From the cell containing the given text, extract its center point as (x, y) coordinate. 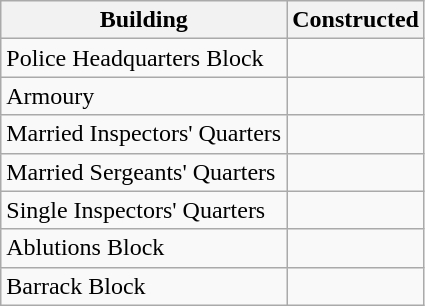
Single Inspectors' Quarters (144, 210)
Barrack Block (144, 286)
Building (144, 20)
Police Headquarters Block (144, 58)
Constructed (356, 20)
Married Sergeants' Quarters (144, 172)
Married Inspectors' Quarters (144, 134)
Ablutions Block (144, 248)
Armoury (144, 96)
